Capture the cell that displays the provided text and extract its [x, y] central coordinate. 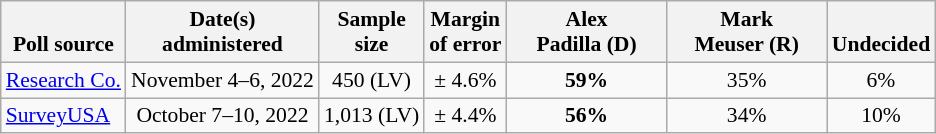
10% [881, 116]
± 4.6% [465, 80]
450 (LV) [372, 80]
Samplesize [372, 32]
SurveyUSA [64, 116]
AlexPadilla (D) [586, 32]
Poll source [64, 32]
MarkMeuser (R) [747, 32]
November 4–6, 2022 [222, 80]
6% [881, 80]
Research Co. [64, 80]
Date(s)administered [222, 32]
Marginof error [465, 32]
59% [586, 80]
1,013 (LV) [372, 116]
Undecided [881, 32]
34% [747, 116]
October 7–10, 2022 [222, 116]
56% [586, 116]
± 4.4% [465, 116]
35% [747, 80]
